Determine the [x, y] coordinate at the center of the cell enclosing the given text.  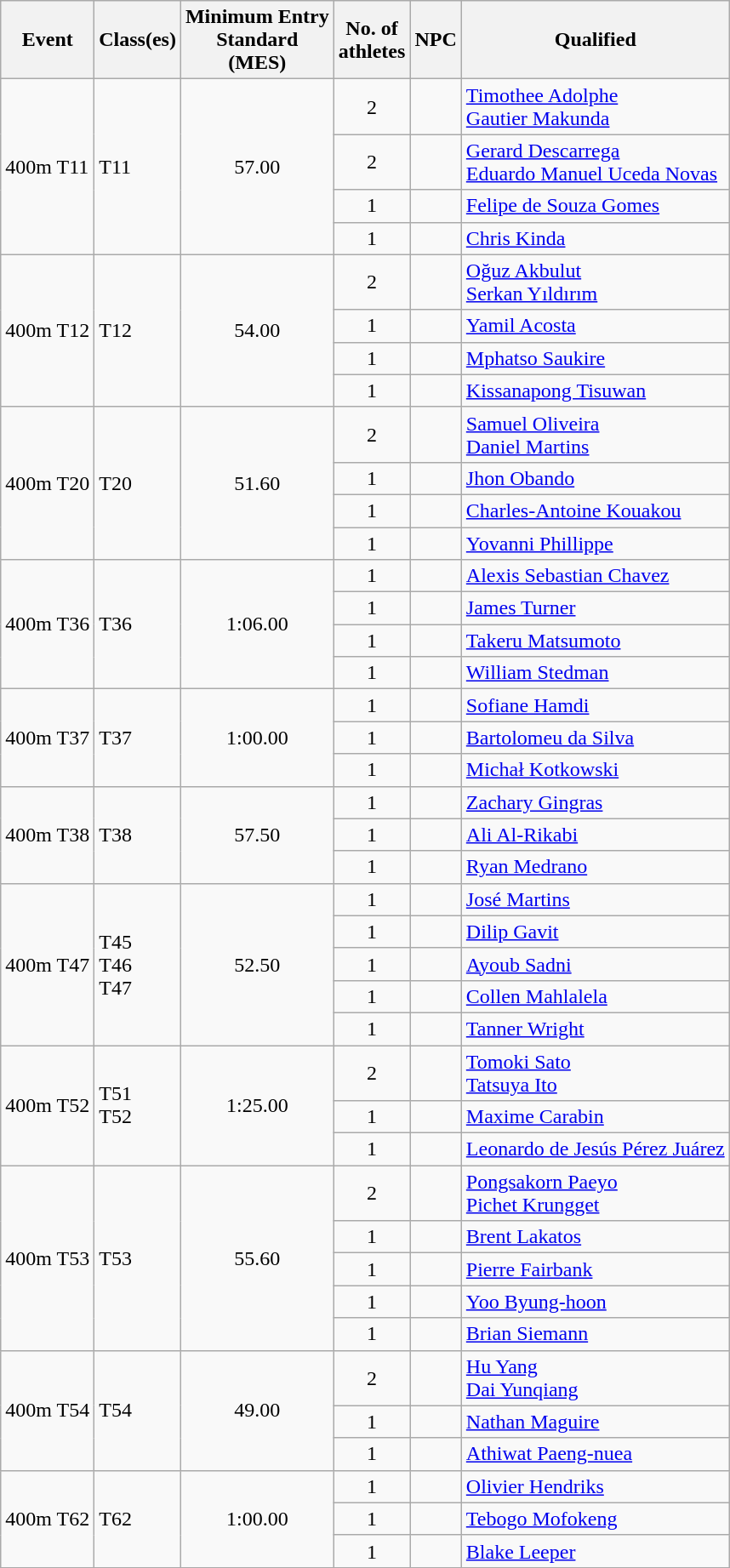
Yovanni Phillippe [596, 544]
Minimum EntryStandard(MES) [257, 40]
Nathan Maguire [596, 1422]
400m T20 [48, 483]
T38 [138, 835]
57.50 [257, 835]
55.60 [257, 1257]
Samuel OliveiraDaniel Martins [596, 434]
Zachary Gingras [596, 802]
Pongsakorn PaeyoPichet Krungget [596, 1193]
57.00 [257, 167]
1:06.00 [257, 624]
Felipe de Souza Gomes [596, 206]
Takeru Matsumoto [596, 641]
T36 [138, 624]
T20 [138, 483]
400m T53 [48, 1257]
Yoo Byung-hoon [596, 1302]
T51T52 [138, 1104]
T45T46T47 [138, 964]
Tebogo Mofokeng [596, 1519]
Maxime Carabin [596, 1117]
T54 [138, 1411]
Olivier Hendriks [596, 1486]
400m T38 [48, 835]
Gerard DescarregaEduardo Manuel Uceda Novas [596, 162]
Michał Kotkowski [596, 770]
Dilip Gavit [596, 932]
Alexis Sebastian Chavez [596, 576]
T37 [138, 738]
400m T37 [48, 738]
Pierre Fairbank [596, 1269]
James Turner [596, 608]
Jhon Obando [596, 478]
51.60 [257, 483]
Athiwat Paeng-nuea [596, 1454]
William Stedman [596, 673]
Blake Leeper [596, 1551]
Sofiane Hamdi [596, 705]
T12 [138, 330]
T62 [138, 1519]
Oğuz AkbulutSerkan Yıldırım [596, 282]
Yamil Acosta [596, 326]
Event [48, 40]
54.00 [257, 330]
Hu YangDai Yunqiang [596, 1378]
400m T36 [48, 624]
Kissanapong Tisuwan [596, 391]
Bartolomeu da Silva [596, 738]
400m T12 [48, 330]
400m T52 [48, 1104]
Ali Al-Rikabi [596, 835]
José Martins [596, 899]
Tanner Wright [596, 1029]
Timothee AdolpheGautier Makunda [596, 107]
Leonardo de Jesús Pérez Juárez [596, 1149]
Brian Siemann [596, 1334]
T11 [138, 167]
1:25.00 [257, 1104]
Brent Lakatos [596, 1237]
49.00 [257, 1411]
Class(es) [138, 40]
NPC [436, 40]
No. ofathletes [372, 40]
Mphatso Saukire [596, 358]
Ayoub Sadni [596, 964]
Tomoki SatoTatsuya Ito [596, 1072]
T53 [138, 1257]
Charles-Antoine Kouakou [596, 510]
Chris Kinda [596, 238]
52.50 [257, 964]
Collen Mahlalela [596, 996]
400m T47 [48, 964]
Qualified [596, 40]
400m T11 [48, 167]
400m T54 [48, 1411]
400m T62 [48, 1519]
Ryan Medrano [596, 867]
